Extract the [X, Y] coordinate from the center of the cell holding the provided text.  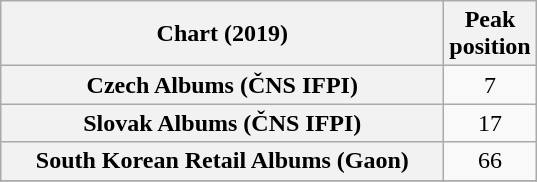
Peakposition [490, 34]
7 [490, 85]
Slovak Albums (ČNS IFPI) [222, 123]
66 [490, 161]
Czech Albums (ČNS IFPI) [222, 85]
Chart (2019) [222, 34]
South Korean Retail Albums (Gaon) [222, 161]
17 [490, 123]
